For the text-containing cell, return its midpoint in (x, y) coordinate format. 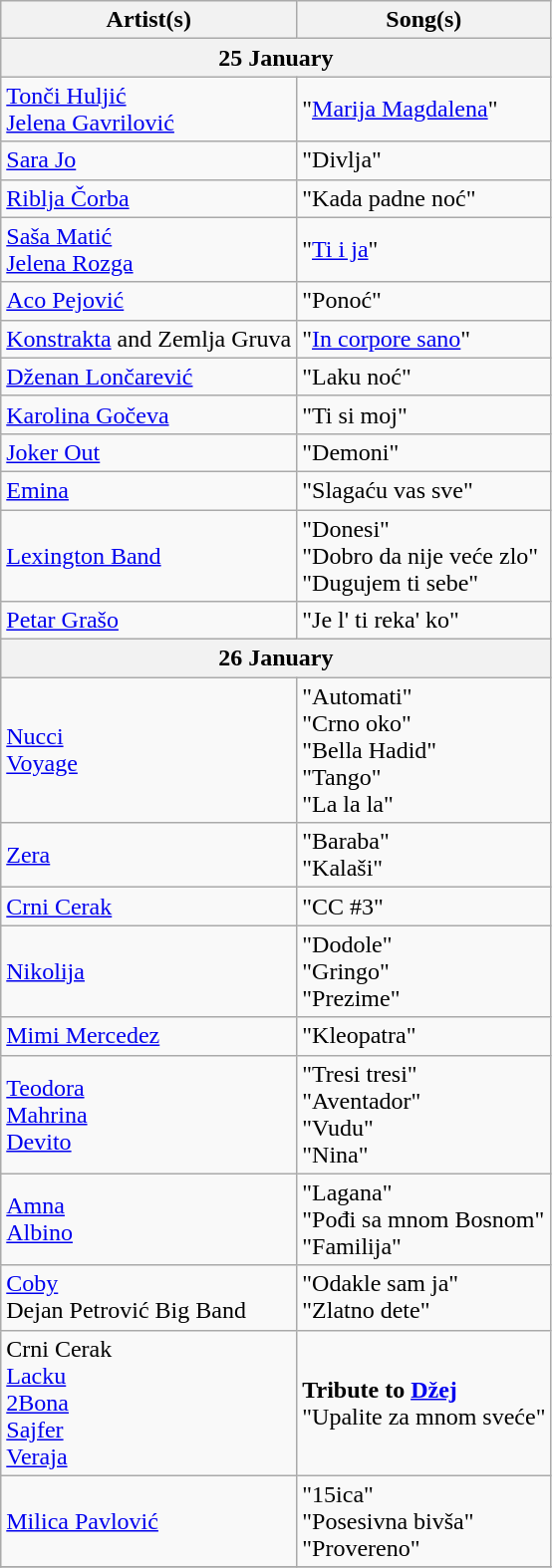
Zera (149, 855)
Mimi Mercedez (149, 1036)
Crni Cerak (149, 907)
"Dodole" "Gringo" "Prezime" (424, 971)
25 January (276, 58)
Tonči Huljić Jelena Gavrilović (149, 110)
Coby Dejan Petrović Big Band (149, 1297)
Nucci Voyage (149, 750)
"15ica" "Posesivna bivša" "Provereno" (424, 1521)
Aco Pejović (149, 301)
Nikolija (149, 971)
"Ponoć" (424, 301)
Artist(s) (149, 20)
"Odakle sam ja" "Zlatno dete" (424, 1297)
"Marija Magdalena" (424, 110)
Karolina Gočeva (149, 414)
"Kleopatra" (424, 1036)
Tribute to Džej "Upalite za mnom sveće" (424, 1403)
"Baraba" "Kalaši" (424, 855)
"Slagaću vas sve" (424, 490)
"Divlja" (424, 160)
Saša Matić Jelena Rozga (149, 249)
"Automati" "Crno oko" "Bella Hadid" "Tango" "La la la" (424, 750)
"CC #3" (424, 907)
Konstrakta and Zemlja Gruva (149, 339)
Joker Out (149, 452)
Sara Jo (149, 160)
"Lagana" "Pođi sa mnom Bosnom" "Familija" (424, 1219)
"Ti si moj" (424, 414)
"Tresi tresi" "Aventador" "Vudu" "Nina" (424, 1114)
Milica Pavlović (149, 1521)
"In corpore sano" (424, 339)
Teodora Mahrina Devito (149, 1114)
"Kada padne noć" (424, 198)
"Ti i ja" (424, 249)
"Laku noć" (424, 377)
26 January (276, 658)
Amna Albino (149, 1219)
Petar Grašo (149, 621)
"Je l' ti reka' ko" (424, 621)
Dženan Lončarević (149, 377)
Song(s) (424, 20)
"Demoni" (424, 452)
Crni Cerak Lacku 2Bona Sajfer Veraja (149, 1403)
Lexington Band (149, 556)
"Donesi" "Dobro da nije veće zlo" "Dugujem ti sebe" (424, 556)
Emina (149, 490)
Riblja Čorba (149, 198)
